Locate the cell with the specified text and output its (x, y) center coordinate. 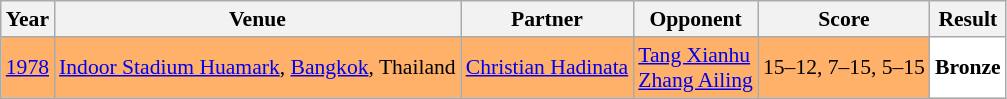
Indoor Stadium Huamark, Bangkok, Thailand (258, 68)
Opponent (696, 19)
Year (28, 19)
Score (844, 19)
Christian Hadinata (548, 68)
Result (968, 19)
15–12, 7–15, 5–15 (844, 68)
Venue (258, 19)
1978 (28, 68)
Bronze (968, 68)
Tang Xianhu Zhang Ailing (696, 68)
Partner (548, 19)
